Locate the cell with the specified text and output its (X, Y) center coordinate. 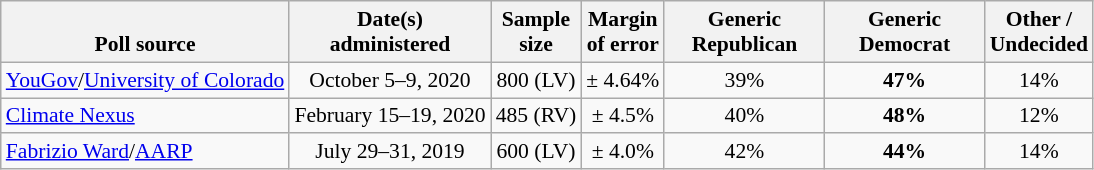
12% (1039, 116)
Marginof error (622, 32)
600 (LV) (536, 152)
Other /Undecided (1039, 32)
± 4.5% (622, 116)
July 29–31, 2019 (390, 152)
40% (744, 116)
485 (RV) (536, 116)
48% (904, 116)
39% (744, 80)
Climate Nexus (146, 116)
Samplesize (536, 32)
Poll source (146, 32)
± 4.0% (622, 152)
Fabrizio Ward/AARP (146, 152)
± 4.64% (622, 80)
October 5–9, 2020 (390, 80)
YouGov/University of Colorado (146, 80)
GenericDemocrat (904, 32)
47% (904, 80)
Date(s)administered (390, 32)
42% (744, 152)
February 15–19, 2020 (390, 116)
44% (904, 152)
800 (LV) (536, 80)
GenericRepublican (744, 32)
